For the text-containing cell, return its midpoint in [X, Y] coordinate format. 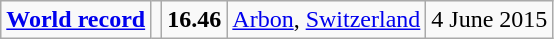
World record [76, 20]
16.46 [194, 20]
4 June 2015 [490, 20]
Arbon, Switzerland [326, 20]
